Search for the cell housing the specified text and yield its [x, y] center coordinate. 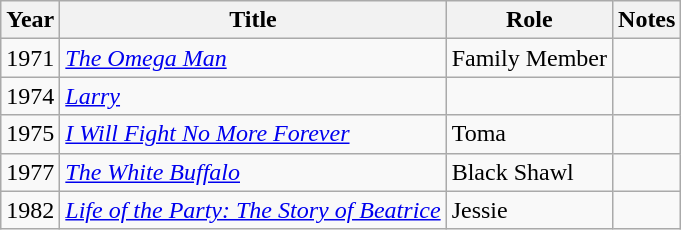
Larry [253, 96]
1977 [30, 172]
Black Shawl [529, 172]
1971 [30, 58]
Notes [647, 20]
Title [253, 20]
Toma [529, 134]
Year [30, 20]
1982 [30, 210]
Family Member [529, 58]
Life of the Party: The Story of Beatrice [253, 210]
The Omega Man [253, 58]
1974 [30, 96]
The White Buffalo [253, 172]
Role [529, 20]
I Will Fight No More Forever [253, 134]
1975 [30, 134]
Jessie [529, 210]
